Provide the (x, y) coordinate of the cell's center where the given text is located.  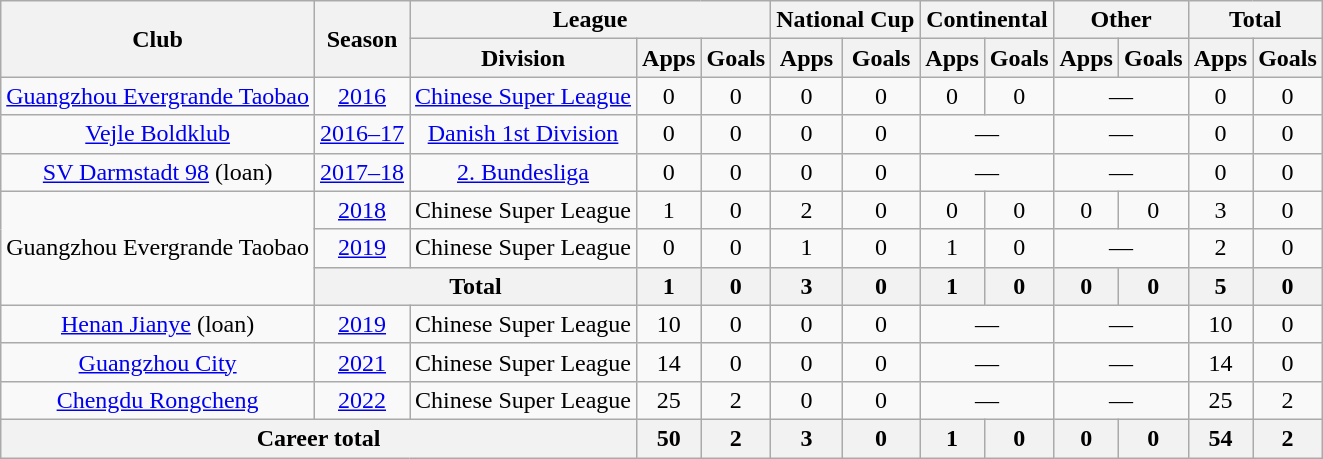
5 (1220, 286)
Season (362, 39)
Continental (987, 20)
2022 (362, 400)
Other (1121, 20)
Division (524, 58)
Career total (319, 438)
2021 (362, 362)
National Cup (846, 20)
SV Darmstadt 98 (loan) (158, 172)
2018 (362, 210)
2017–18 (362, 172)
Chengdu Rongcheng (158, 400)
Guangzhou City (158, 362)
Henan Jianye (loan) (158, 324)
54 (1220, 438)
League (590, 20)
2016 (362, 96)
2. Bundesliga (524, 172)
2016–17 (362, 134)
Danish 1st Division (524, 134)
Club (158, 39)
50 (669, 438)
Vejle Boldklub (158, 134)
